Return the (x, y) coordinate for the center point of the cell that contains the specified text.  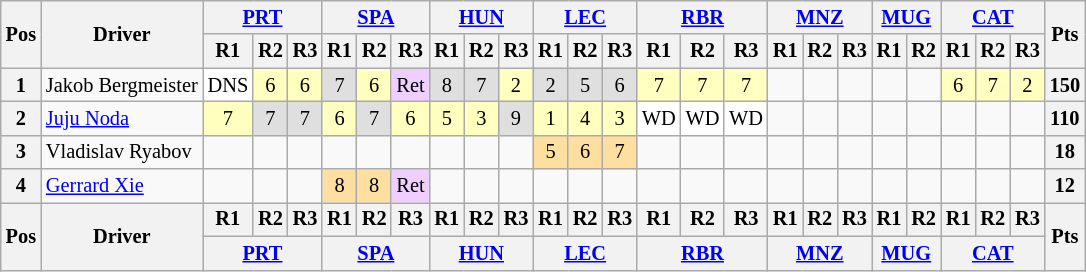
Gerrard Xie (122, 186)
DNS (228, 85)
9 (516, 118)
Jakob Bergmeister (122, 85)
150 (1065, 85)
Juju Noda (122, 118)
18 (1065, 152)
110 (1065, 118)
12 (1065, 186)
Vladislav Ryabov (122, 152)
